Find where the given text appears and provide that cell's center as (x, y) coordinate. 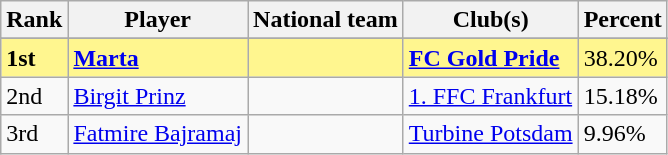
3rd (34, 134)
National team (326, 20)
2nd (34, 96)
Birgit Prinz (158, 96)
Turbine Potsdam (490, 134)
Percent (622, 20)
Club(s) (490, 20)
Marta (158, 58)
1st (34, 58)
Fatmire Bajramaj (158, 134)
FC Gold Pride (490, 58)
Player (158, 20)
1. FFC Frankfurt (490, 96)
Rank (34, 20)
15.18% (622, 96)
38.20% (622, 58)
9.96% (622, 134)
